Locate the cell with the specified text and output its [x, y] center coordinate. 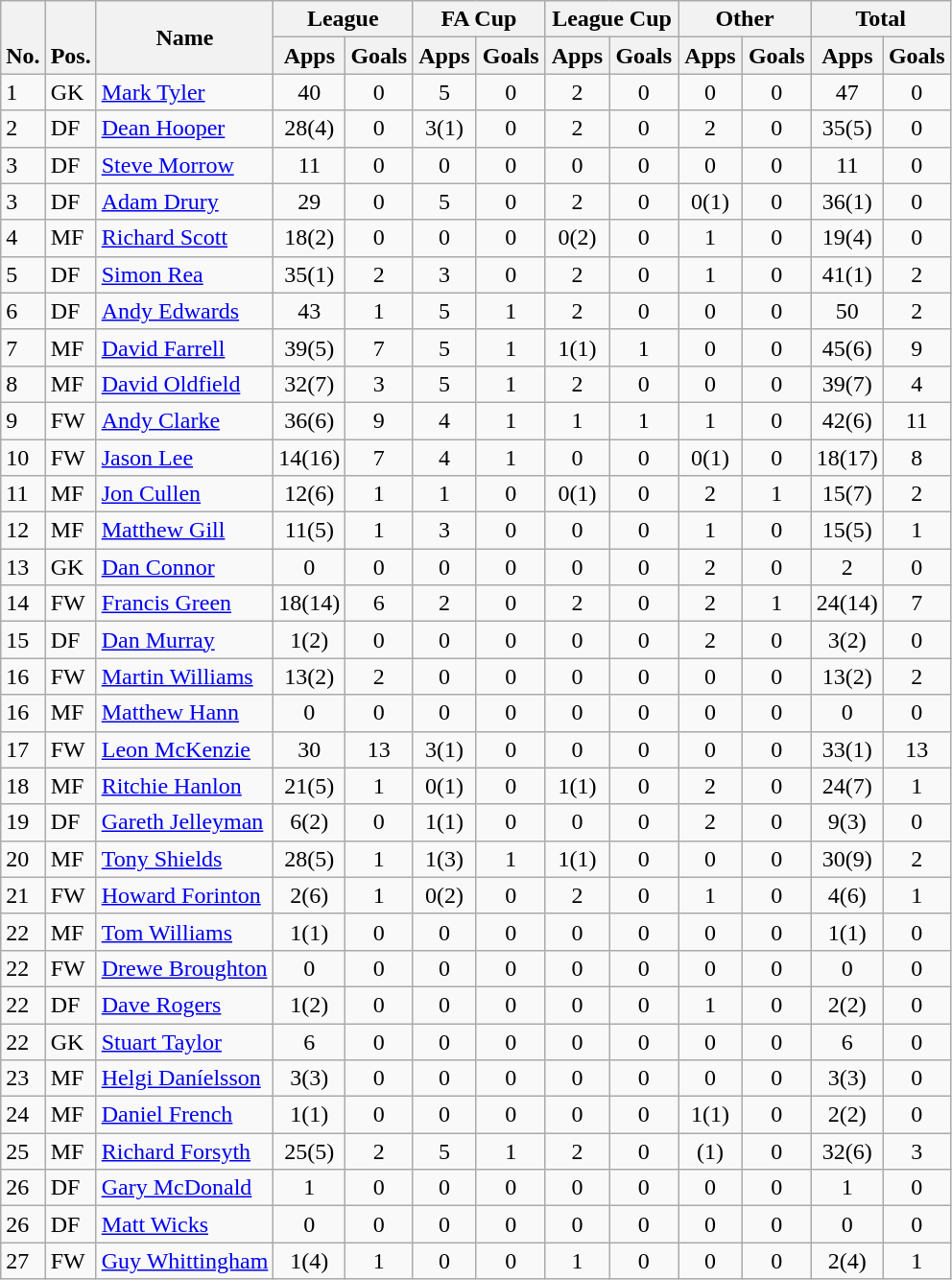
Howard Forinton [184, 895]
2(6) [309, 895]
35(1) [309, 274]
30 [309, 749]
33(1) [846, 749]
12(6) [309, 494]
25(5) [309, 1151]
Francis Green [184, 604]
Drewe Broughton [184, 968]
Helgi Daníelsson [184, 1079]
18 [23, 786]
30(9) [846, 859]
28(4) [309, 129]
27 [23, 1261]
Jason Lee [184, 458]
FA Cup [480, 19]
Dan Connor [184, 567]
Tony Shields [184, 859]
Richard Scott [184, 238]
Leon McKenzie [184, 749]
Tom Williams [184, 932]
David Farrell [184, 347]
50 [846, 311]
Andy Clarke [184, 420]
45(6) [846, 347]
18(14) [309, 604]
Matthew Gill [184, 531]
39(7) [846, 384]
6(2) [309, 822]
Daniel French [184, 1115]
14(16) [309, 458]
4(6) [846, 895]
Matthew Hann [184, 713]
36(1) [846, 201]
Mark Tyler [184, 92]
43 [309, 311]
2(4) [846, 1261]
Pos. [71, 37]
41(1) [846, 274]
32(6) [846, 1151]
47 [846, 92]
19(4) [846, 238]
21 [23, 895]
League [344, 19]
Martin Williams [184, 676]
25 [23, 1151]
24 [23, 1115]
10 [23, 458]
23 [23, 1079]
21(5) [309, 786]
League Cup [612, 19]
3(2) [846, 640]
Dave Rogers [184, 1005]
29 [309, 201]
David Oldfield [184, 384]
No. [23, 37]
Simon Rea [184, 274]
24(7) [846, 786]
Gareth Jelleyman [184, 822]
18(2) [309, 238]
Ritchie Hanlon [184, 786]
Stuart Taylor [184, 1041]
Total [881, 19]
Guy Whittingham [184, 1261]
Adam Drury [184, 201]
Jon Cullen [184, 494]
Gary McDonald [184, 1188]
9(3) [846, 822]
14 [23, 604]
Richard Forsyth [184, 1151]
15(7) [846, 494]
1(3) [445, 859]
Andy Edwards [184, 311]
Dean Hooper [184, 129]
Other [745, 19]
12 [23, 531]
(1) [710, 1151]
36(6) [309, 420]
19 [23, 822]
39(5) [309, 347]
Dan Murray [184, 640]
15 [23, 640]
Name [184, 37]
1(4) [309, 1261]
24(14) [846, 604]
40 [309, 92]
17 [23, 749]
32(7) [309, 384]
42(6) [846, 420]
18(17) [846, 458]
Matt Wicks [184, 1224]
11(5) [309, 531]
15(5) [846, 531]
35(5) [846, 129]
28(5) [309, 859]
Steve Morrow [184, 165]
20 [23, 859]
